Identify which cell holds the provided text, then report its [X, Y] central coordinate. 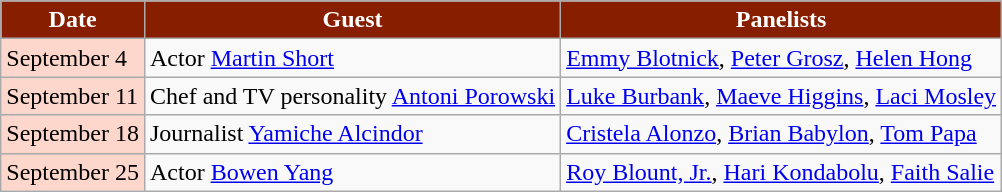
Actor Bowen Yang [352, 172]
Actor Martin Short [352, 58]
Chef and TV personality Antoni Porowski [352, 96]
Cristela Alonzo, Brian Babylon, Tom Papa [782, 134]
Emmy Blotnick, Peter Grosz, Helen Hong [782, 58]
September 25 [73, 172]
September 4 [73, 58]
September 11 [73, 96]
Luke Burbank, Maeve Higgins, Laci Mosley [782, 96]
Panelists [782, 20]
Date [73, 20]
September 18 [73, 134]
Journalist Yamiche Alcindor [352, 134]
Guest [352, 20]
Roy Blount, Jr., Hari Kondabolu, Faith Salie [782, 172]
